Search for the cell housing the specified text and yield its (X, Y) center coordinate. 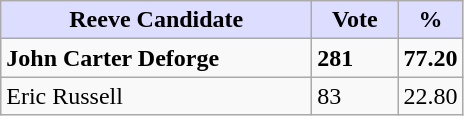
83 (355, 96)
Eric Russell (156, 96)
Reeve Candidate (156, 20)
22.80 (430, 96)
281 (355, 58)
77.20 (430, 58)
Vote (355, 20)
John Carter Deforge (156, 58)
% (430, 20)
